Pinpoint the cell where the given text exists, returning its (X, Y) midpoint coordinate. 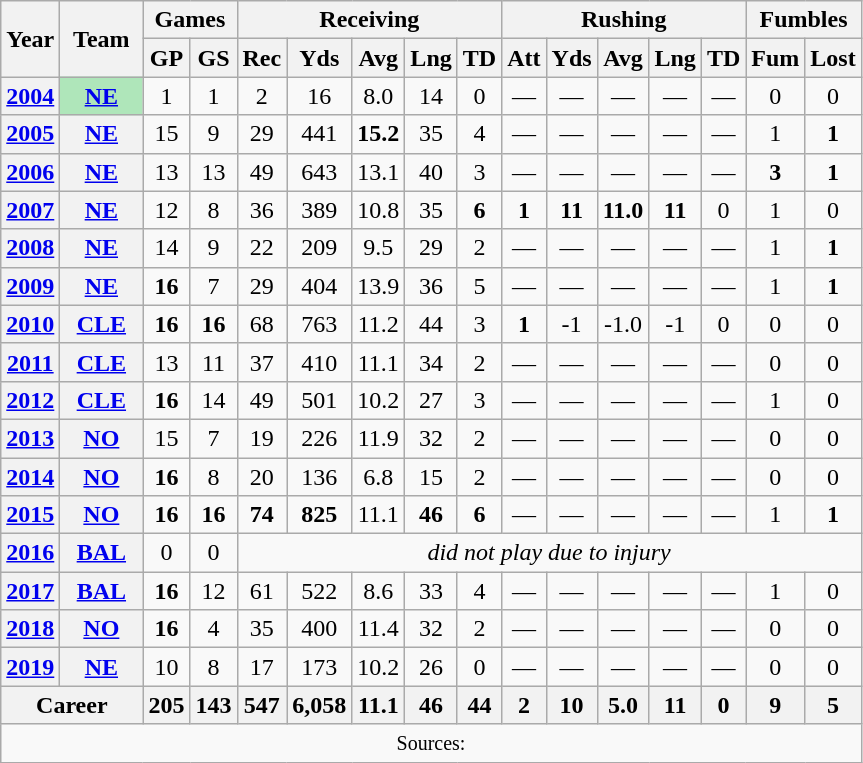
37 (262, 362)
22 (262, 248)
Year (30, 39)
15.2 (378, 134)
Rec (262, 58)
441 (320, 134)
-1.0 (623, 324)
27 (431, 400)
6,058 (320, 705)
Team (102, 39)
209 (320, 248)
9.5 (378, 248)
2019 (30, 667)
205 (166, 705)
11.2 (378, 324)
17 (262, 667)
400 (320, 629)
Fum (776, 58)
Receiving (370, 20)
26 (431, 667)
19 (262, 438)
GS (214, 58)
10.8 (378, 210)
GP (166, 58)
2005 (30, 134)
Rushing (624, 20)
522 (320, 591)
2007 (30, 210)
Fumbles (804, 20)
643 (320, 172)
8.0 (378, 96)
20 (262, 477)
2004 (30, 96)
2013 (30, 438)
2018 (30, 629)
40 (431, 172)
2015 (30, 515)
2008 (30, 248)
did not play due to injury (549, 553)
2017 (30, 591)
2011 (30, 362)
2014 (30, 477)
11.9 (378, 438)
68 (262, 324)
33 (431, 591)
11.0 (623, 210)
Lost (833, 58)
404 (320, 286)
Att (524, 58)
825 (320, 515)
2009 (30, 286)
34 (431, 362)
61 (262, 591)
Games (190, 20)
8.6 (378, 591)
226 (320, 438)
Career (72, 705)
13.1 (378, 172)
501 (320, 400)
13.9 (378, 286)
2016 (30, 553)
2010 (30, 324)
547 (262, 705)
Sources: (431, 743)
6.8 (378, 477)
2006 (30, 172)
143 (214, 705)
136 (320, 477)
410 (320, 362)
389 (320, 210)
5.0 (623, 705)
763 (320, 324)
74 (262, 515)
11.4 (378, 629)
2012 (30, 400)
173 (320, 667)
